Search for the cell housing the specified text and yield its (X, Y) center coordinate. 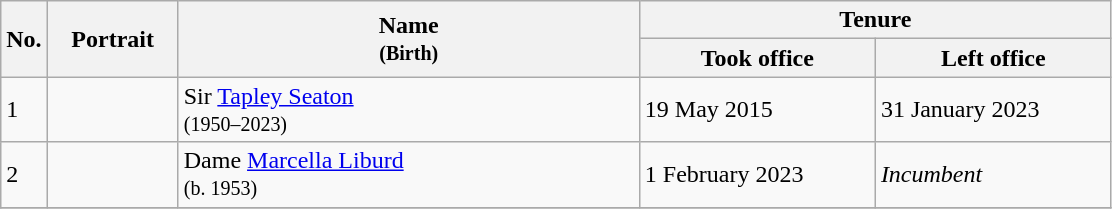
2 (24, 174)
Took office (757, 58)
31 January 2023 (993, 110)
Portrait (112, 39)
Left office (993, 58)
No. (24, 39)
19 May 2015 (757, 110)
Tenure (875, 20)
Dame Marcella Liburd(b. 1953) (408, 174)
Sir Tapley Seaton(1950–2023) (408, 110)
Name(Birth) (408, 39)
1 February 2023 (757, 174)
1 (24, 110)
Incumbent (993, 174)
